Return (X, Y) of the center of cell containing provided text 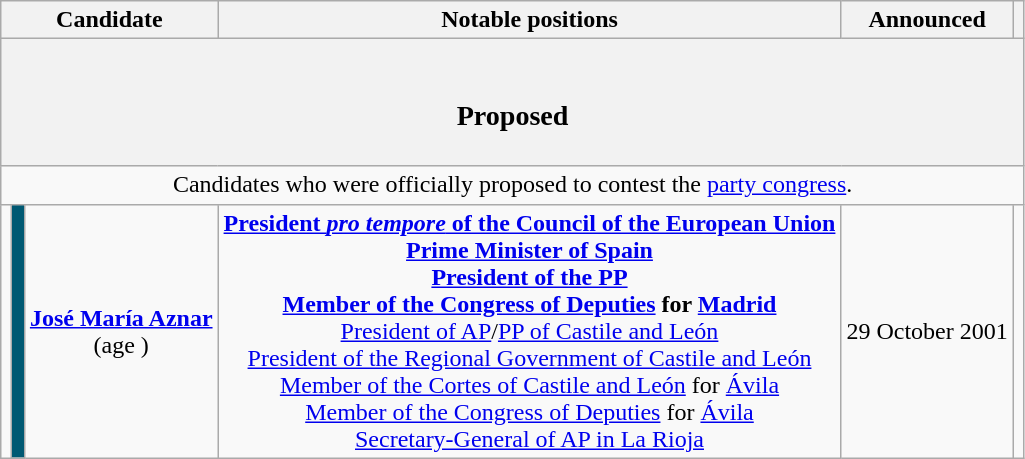
29 October 2001 (927, 331)
Notable positions (530, 20)
Announced (927, 20)
José María Aznar(age ) (121, 331)
Candidate (110, 20)
Proposed (513, 102)
Candidates who were officially proposed to contest the party congress. (513, 185)
